Locate the cell with the specified text and output its (X, Y) center coordinate. 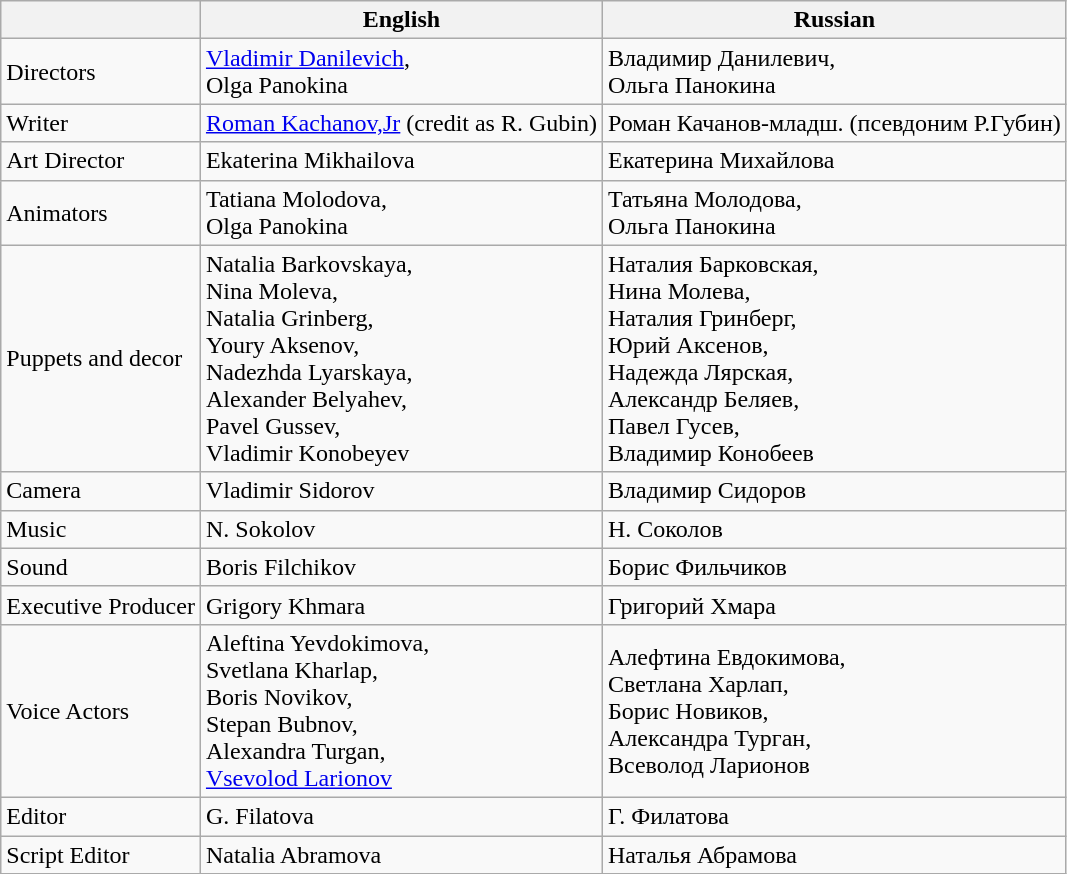
Camera (101, 491)
Animators (101, 212)
English (401, 20)
G. Filatova (401, 816)
Executive Producer (101, 605)
Directors (101, 72)
Voice Actors (101, 710)
Наталья Абрамова (834, 855)
Татьяна Молодова,Ольга Панокина (834, 212)
Natalia Abramova (401, 855)
Ekaterina Mikhailova (401, 161)
Владимир Данилевич, Ольга Панокина (834, 72)
Vladimir Danilevich, Olga Panokina (401, 72)
Roman Kachanov,Jr (credit as R. Gubin) (401, 123)
Борис Фильчиков (834, 567)
Puppets and decor (101, 358)
Boris Filchikov (401, 567)
Екатерина Михайлова (834, 161)
Music (101, 529)
Наталия Барковская, Нина Молева, Наталия Гринберг, Юрий Аксенов, Надежда Лярская, Александр Беляев, Павел Гусев, Владимир Конобеев (834, 358)
Tatiana Molodova, Olga Panokina (401, 212)
Григорий Хмара (834, 605)
Алефтина Евдокимова, Светлана Харлап, Борис Новиков,Александра Турган,Всеволод Ларионов (834, 710)
Writer (101, 123)
Art Director (101, 161)
Н. Соколов (834, 529)
Natalia Barkovskaya, Nina Moleva, Natalia Grinberg, Youry Aksenov, Nadezhda Lyarskaya, Alexander Belyahev, Pavel Gussev, Vladimir Konobeyev (401, 358)
Vladimir Sidorov (401, 491)
Script Editor (101, 855)
Владимир Сидоров (834, 491)
N. Sokolov (401, 529)
Роман Качанов-младш. (псевдоним Р.Губин) (834, 123)
Russian (834, 20)
Aleftina Yevdokimova, Svetlana Kharlap, Boris Novikov, Stepan Bubnov, Alexandra Turgan,Vsevolod Larionov (401, 710)
Grigory Khmara (401, 605)
Sound (101, 567)
Editor (101, 816)
Г. Филатова (834, 816)
